Return the [X, Y] coordinate for the center point of the cell that contains the specified text.  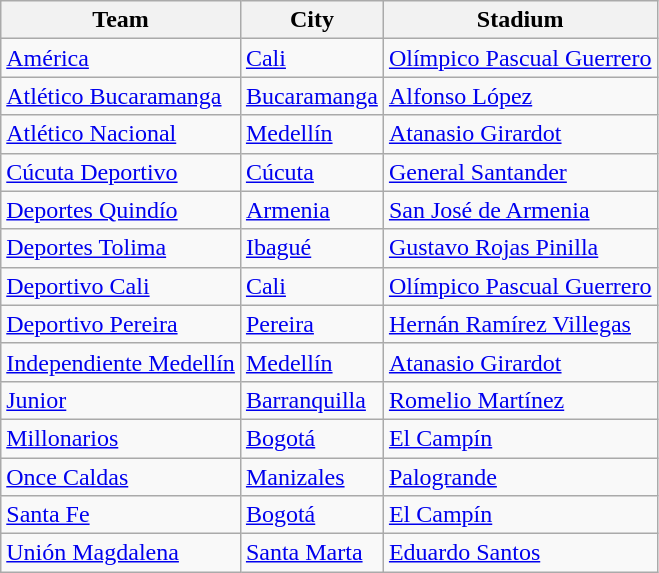
City [312, 20]
Santa Fe [121, 515]
Atlético Nacional [121, 134]
Barranquilla [312, 400]
Deportivo Pereira [121, 324]
General Santander [520, 172]
América [121, 58]
Eduardo Santos [520, 553]
Armenia [312, 210]
Millonarios [121, 438]
Stadium [520, 20]
Deportivo Cali [121, 286]
Independiente Medellín [121, 362]
Atlético Bucaramanga [121, 96]
Alfonso López [520, 96]
Deportes Quindío [121, 210]
Cúcuta Deportivo [121, 172]
Manizales [312, 477]
Ibagué [312, 248]
Unión Magdalena [121, 553]
Deportes Tolima [121, 248]
Cúcuta [312, 172]
Once Caldas [121, 477]
San José de Armenia [520, 210]
Palogrande [520, 477]
Pereira [312, 324]
Hernán Ramírez Villegas [520, 324]
Bucaramanga [312, 96]
Gustavo Rojas Pinilla [520, 248]
Junior [121, 400]
Romelio Martínez [520, 400]
Team [121, 20]
Santa Marta [312, 553]
